Detect which cell encompasses the target text, then output its (x, y) center coordinate. 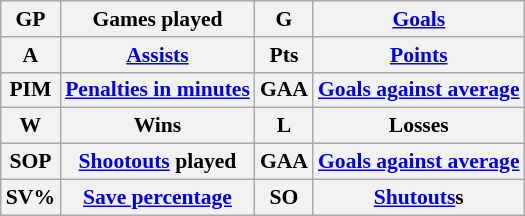
PIM (30, 90)
Shootouts played (158, 162)
G (284, 19)
W (30, 126)
Losses (419, 126)
Pts (284, 55)
Wins (158, 126)
SV% (30, 197)
Assists (158, 55)
Points (419, 55)
A (30, 55)
Shutoutss (419, 197)
L (284, 126)
SO (284, 197)
SOP (30, 162)
Save percentage (158, 197)
Games played (158, 19)
GP (30, 19)
Goals (419, 19)
Penalties in minutes (158, 90)
